For the text-containing cell, return its midpoint in [x, y] coordinate format. 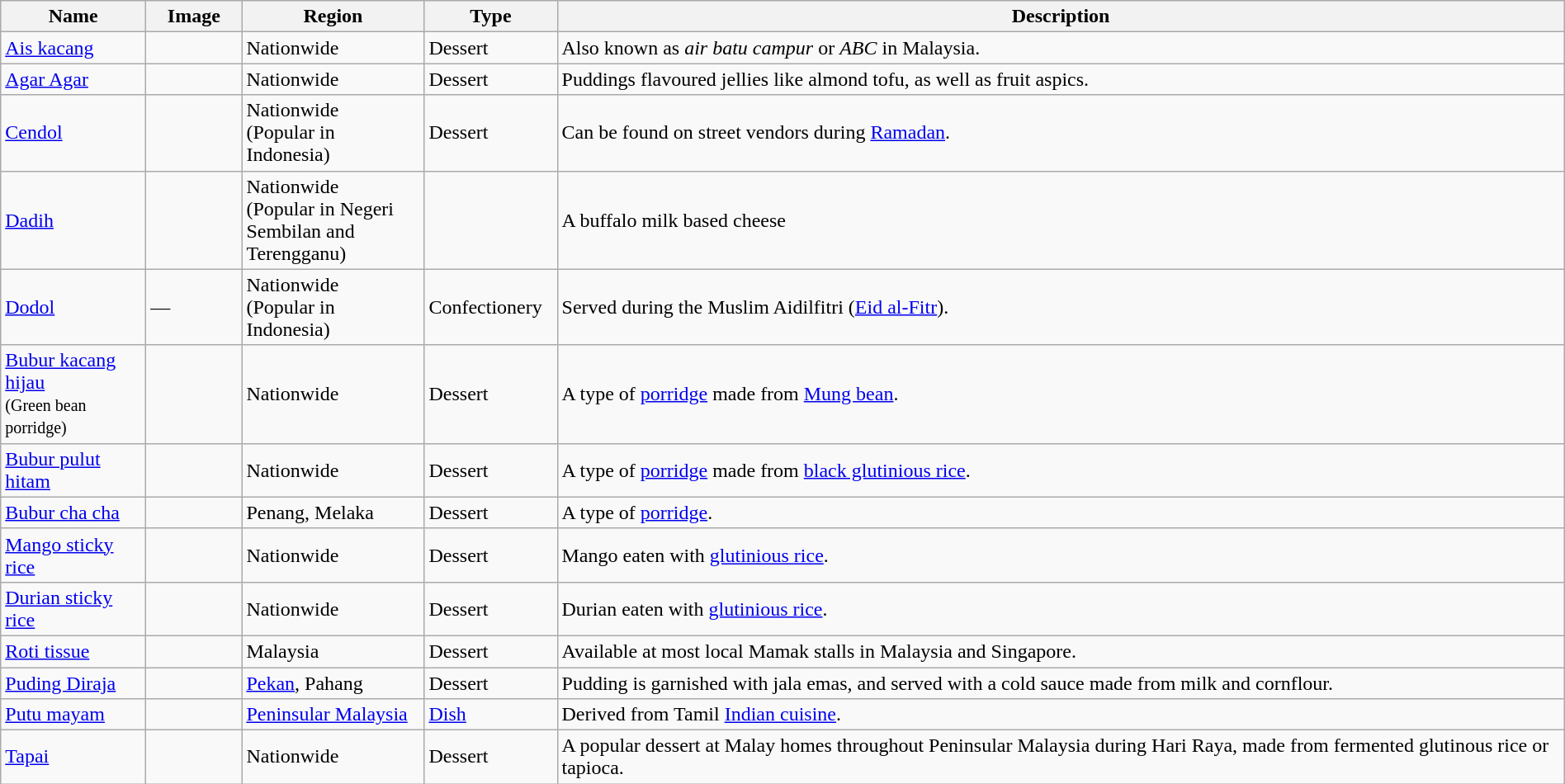
Bubur cha cha [73, 512]
Also known as air batu campur or ABC in Malaysia. [1061, 48]
Mango eaten with glutinious rice. [1061, 555]
Type [490, 17]
A buffalo milk based cheese [1061, 220]
Nationwide (Popular in Negeri Sembilan and Terengganu) [333, 220]
Malaysia [333, 651]
Roti tissue [73, 651]
A popular dessert at Malay homes throughout Peninsular Malaysia during Hari Raya, made from fermented glutinous rice or tapioca. [1061, 758]
Can be found on street vendors during Ramadan. [1061, 133]
Dish [490, 715]
Peninsular Malaysia [333, 715]
Derived from Tamil Indian cuisine. [1061, 715]
Puding Diraja [73, 682]
Cendol [73, 133]
A type of porridge made from Mung bean. [1061, 394]
A type of porridge. [1061, 512]
Available at most local Mamak stalls in Malaysia and Singapore. [1061, 651]
Penang, Melaka [333, 512]
Putu mayam [73, 715]
Image [194, 17]
Agar Agar [73, 79]
Tapai [73, 758]
Description [1061, 17]
Bubur kacang hijau (Green bean porridge) [73, 394]
Name [73, 17]
Durian sticky rice [73, 609]
Ais kacang [73, 48]
Bubur pulut hitam [73, 470]
A type of porridge made from black glutinious rice. [1061, 470]
Dadih [73, 220]
Puddings flavoured jellies like almond tofu, as well as fruit aspics. [1061, 79]
Mango sticky rice [73, 555]
Confectionery [490, 307]
Dodol [73, 307]
Durian eaten with glutinious rice. [1061, 609]
— [194, 307]
Served during the Muslim Aidilfitri (Eid al-Fitr). [1061, 307]
Pudding is garnished with jala emas, and served with a cold sauce made from milk and cornflour. [1061, 682]
Pekan, Pahang [333, 682]
Region [333, 17]
